Extract the [X, Y] coordinate from the center of the cell holding the provided text.  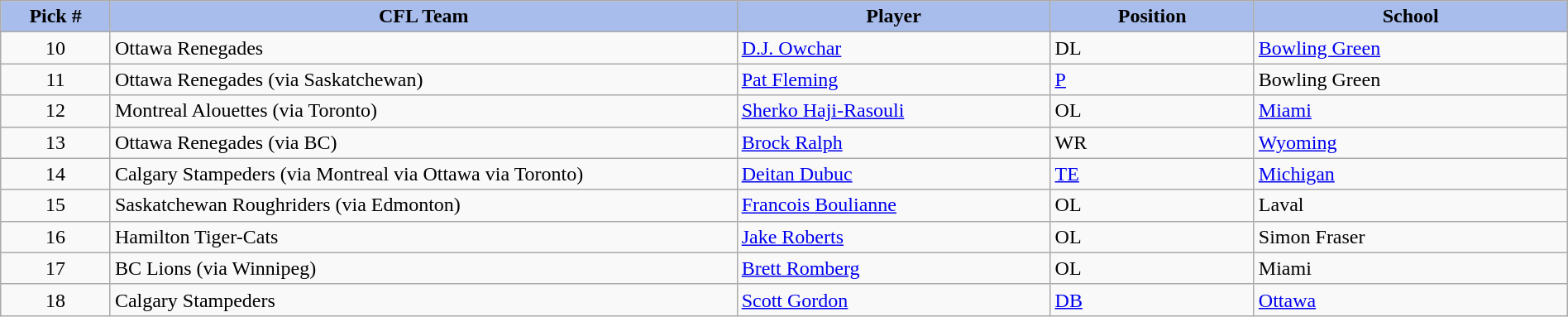
14 [56, 174]
Calgary Stampeders [423, 300]
12 [56, 111]
10 [56, 48]
TE [1152, 174]
Ottawa Renegades (via BC) [423, 142]
Scott Gordon [893, 300]
BC Lions (via Winnipeg) [423, 268]
Deitan Dubuc [893, 174]
Jake Roberts [893, 237]
DB [1152, 300]
Michigan [1411, 174]
11 [56, 79]
Wyoming [1411, 142]
15 [56, 205]
Simon Fraser [1411, 237]
13 [56, 142]
18 [56, 300]
School [1411, 17]
Player [893, 17]
Saskatchewan Roughriders (via Edmonton) [423, 205]
Laval [1411, 205]
Ottawa [1411, 300]
DL [1152, 48]
Pick # [56, 17]
P [1152, 79]
Pat Fleming [893, 79]
Calgary Stampeders (via Montreal via Ottawa via Toronto) [423, 174]
Brock Ralph [893, 142]
WR [1152, 142]
Hamilton Tiger-Cats [423, 237]
Ottawa Renegades [423, 48]
Francois Boulianne [893, 205]
Position [1152, 17]
D.J. Owchar [893, 48]
17 [56, 268]
Brett Romberg [893, 268]
CFL Team [423, 17]
Ottawa Renegades (via Saskatchewan) [423, 79]
Sherko Haji-Rasouli [893, 111]
16 [56, 237]
Montreal Alouettes (via Toronto) [423, 111]
